Locate the cell with the specified text and output its (x, y) center coordinate. 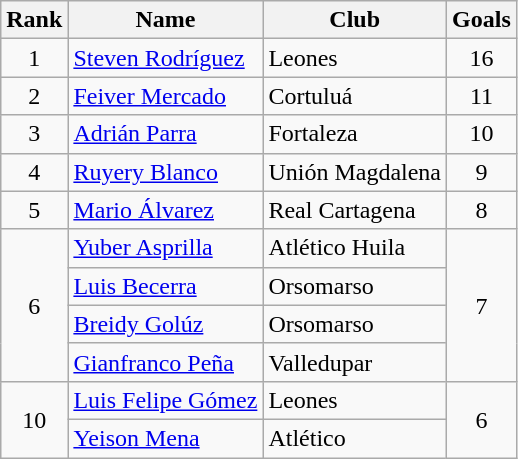
Breidy Golúz (166, 324)
Yuber Asprilla (166, 248)
1 (34, 58)
Adrián Parra (166, 134)
Feiver Mercado (166, 96)
Atlético (355, 438)
9 (482, 172)
Real Cartagena (355, 210)
4 (34, 172)
11 (482, 96)
Luis Felipe Gómez (166, 400)
8 (482, 210)
Steven Rodríguez (166, 58)
Ruyery Blanco (166, 172)
Fortaleza (355, 134)
Atlético Huila (355, 248)
7 (482, 305)
Mario Álvarez (166, 210)
Valledupar (355, 362)
Gianfranco Peña (166, 362)
3 (34, 134)
Club (355, 20)
Cortuluá (355, 96)
16 (482, 58)
Name (166, 20)
Unión Magdalena (355, 172)
5 (34, 210)
2 (34, 96)
Rank (34, 20)
Yeison Mena (166, 438)
Luis Becerra (166, 286)
Goals (482, 20)
